Capture the cell that displays the provided text and extract its (x, y) central coordinate. 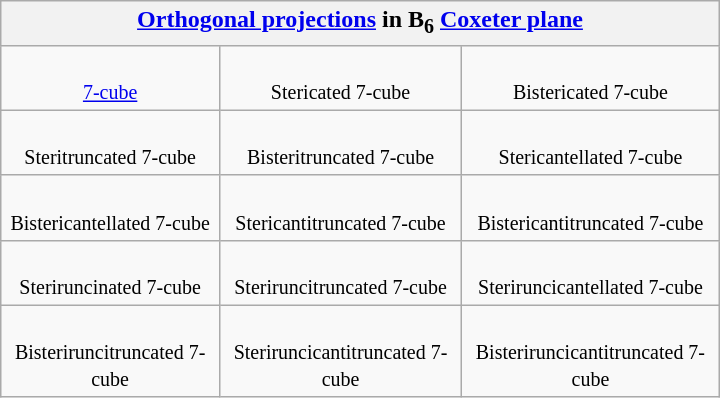
Stericantellated 7-cube (591, 142)
Bisteriruncicantitruncated 7-cube (591, 351)
Bisteriruncitruncated 7-cube (110, 351)
7-cube (110, 78)
Steriruncicantitruncated 7-cube (341, 351)
Bistericantellated 7-cube (110, 208)
Steritruncated 7-cube (110, 142)
Bistericantitruncated 7-cube (591, 208)
Bisteritruncated 7-cube (341, 142)
Stericantitruncated 7-cube (341, 208)
Steriruncitruncated 7-cube (341, 272)
Steriruncicantellated 7-cube (591, 272)
Orthogonal projections in B6 Coxeter plane (360, 23)
Steriruncinated 7-cube (110, 272)
Stericated 7-cube (341, 78)
Bistericated 7-cube (591, 78)
